Return (x, y) of the center of cell containing provided text 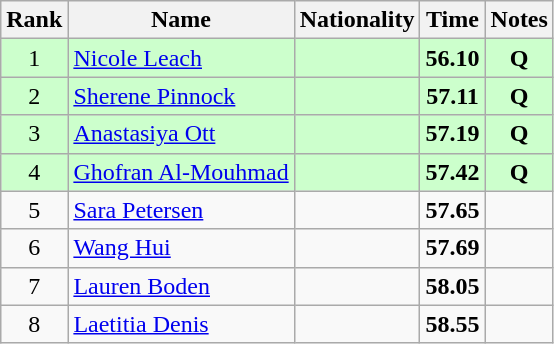
1 (34, 58)
57.69 (452, 248)
3 (34, 134)
58.55 (452, 324)
2 (34, 96)
6 (34, 248)
56.10 (452, 58)
Nationality (357, 20)
Wang Hui (181, 248)
57.42 (452, 172)
Time (452, 20)
Sara Petersen (181, 210)
4 (34, 172)
Anastasiya Ott (181, 134)
7 (34, 286)
Sherene Pinnock (181, 96)
57.19 (452, 134)
58.05 (452, 286)
Ghofran Al-Mouhmad (181, 172)
Nicole Leach (181, 58)
57.11 (452, 96)
8 (34, 324)
Laetitia Denis (181, 324)
5 (34, 210)
Name (181, 20)
Lauren Boden (181, 286)
Rank (34, 20)
Notes (519, 20)
57.65 (452, 210)
